Search for the cell housing the specified text and yield its (X, Y) center coordinate. 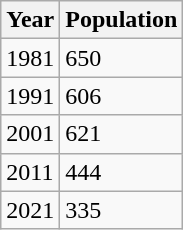
1991 (30, 96)
Population (122, 20)
1981 (30, 58)
444 (122, 172)
Year (30, 20)
650 (122, 58)
335 (122, 210)
606 (122, 96)
2011 (30, 172)
2001 (30, 134)
621 (122, 134)
2021 (30, 210)
